Scan for the cell matching the given text and deliver its (X, Y) coordinate at center. 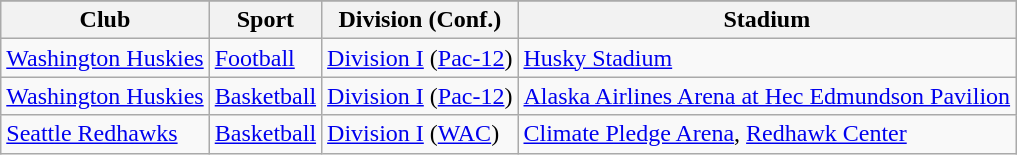
Division (Conf.) (420, 20)
Seattle Redhawks (105, 134)
Climate Pledge Arena, Redhawk Center (767, 134)
Husky Stadium (767, 58)
Club (105, 20)
Division I (WAC) (420, 134)
Stadium (767, 20)
Sport (265, 20)
Alaska Airlines Arena at Hec Edmundson Pavilion (767, 96)
Football (265, 58)
